Pinpoint the cell where the given text exists, returning its (X, Y) midpoint coordinate. 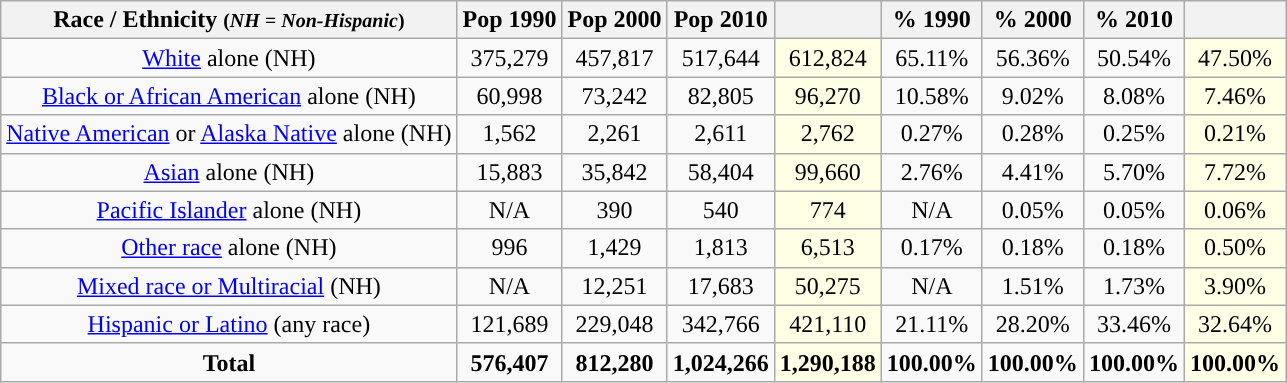
8.08% (1134, 96)
15,883 (510, 172)
Mixed race or Multiracial (NH) (229, 286)
17,683 (720, 286)
65.11% (932, 58)
774 (828, 210)
10.58% (932, 96)
0.25% (1134, 134)
33.46% (1134, 324)
457,817 (614, 58)
28.20% (1032, 324)
0.06% (1234, 210)
82,805 (720, 96)
% 2000 (1032, 20)
0.28% (1032, 134)
Race / Ethnicity (NH = Non-Hispanic) (229, 20)
540 (720, 210)
390 (614, 210)
0.21% (1234, 134)
375,279 (510, 58)
0.27% (932, 134)
1.51% (1032, 286)
96,270 (828, 96)
996 (510, 248)
1,429 (614, 248)
47.50% (1234, 58)
Pop 2010 (720, 20)
2,261 (614, 134)
1.73% (1134, 286)
73,242 (614, 96)
576,407 (510, 362)
35,842 (614, 172)
Pacific Islander alone (NH) (229, 210)
342,766 (720, 324)
Other race alone (NH) (229, 248)
12,251 (614, 286)
121,689 (510, 324)
58,404 (720, 172)
Pop 2000 (614, 20)
Pop 1990 (510, 20)
Native American or Alaska Native alone (NH) (229, 134)
Total (229, 362)
50.54% (1134, 58)
1,813 (720, 248)
60,998 (510, 96)
0.50% (1234, 248)
1,024,266 (720, 362)
9.02% (1032, 96)
32.64% (1234, 324)
Hispanic or Latino (any race) (229, 324)
7.46% (1234, 96)
White alone (NH) (229, 58)
2,762 (828, 134)
21.11% (932, 324)
3.90% (1234, 286)
% 2010 (1134, 20)
50,275 (828, 286)
Asian alone (NH) (229, 172)
0.17% (932, 248)
56.36% (1032, 58)
1,290,188 (828, 362)
229,048 (614, 324)
7.72% (1234, 172)
% 1990 (932, 20)
517,644 (720, 58)
2.76% (932, 172)
6,513 (828, 248)
4.41% (1032, 172)
612,824 (828, 58)
421,110 (828, 324)
Black or African American alone (NH) (229, 96)
5.70% (1134, 172)
99,660 (828, 172)
2,611 (720, 134)
812,280 (614, 362)
1,562 (510, 134)
